Provide the [x, y] coordinate of the cell's center where the given text is located.  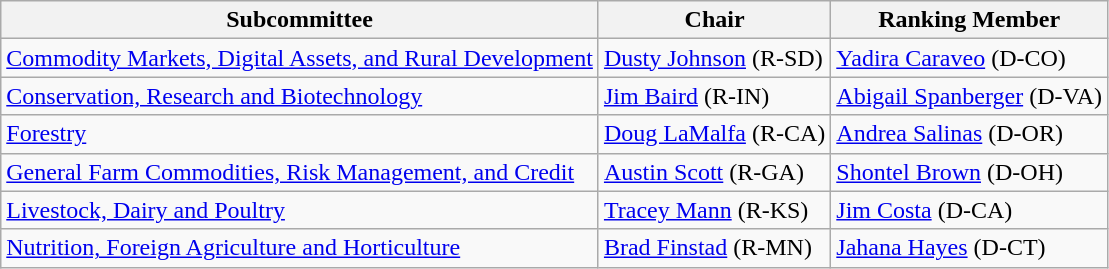
Jim Baird (R-IN) [714, 96]
Brad Finstad (R-MN) [714, 248]
Austin Scott (R-GA) [714, 172]
Nutrition, Foreign Agriculture and Horticulture [300, 248]
Subcommittee [300, 20]
Ranking Member [970, 20]
Livestock, Dairy and Poultry [300, 210]
Conservation, Research and Biotechnology [300, 96]
Abigail Spanberger (D-VA) [970, 96]
Dusty Johnson (R-SD) [714, 58]
Yadira Caraveo (D-CO) [970, 58]
Forestry [300, 134]
Andrea Salinas (D-OR) [970, 134]
Jim Costa (D-CA) [970, 210]
Shontel Brown (D-OH) [970, 172]
Jahana Hayes (D-CT) [970, 248]
General Farm Commodities, Risk Management, and Credit [300, 172]
Chair [714, 20]
Commodity Markets, Digital Assets, and Rural Development [300, 58]
Doug LaMalfa (R-CA) [714, 134]
Tracey Mann (R-KS) [714, 210]
